For the text-containing cell, return its midpoint in [x, y] coordinate format. 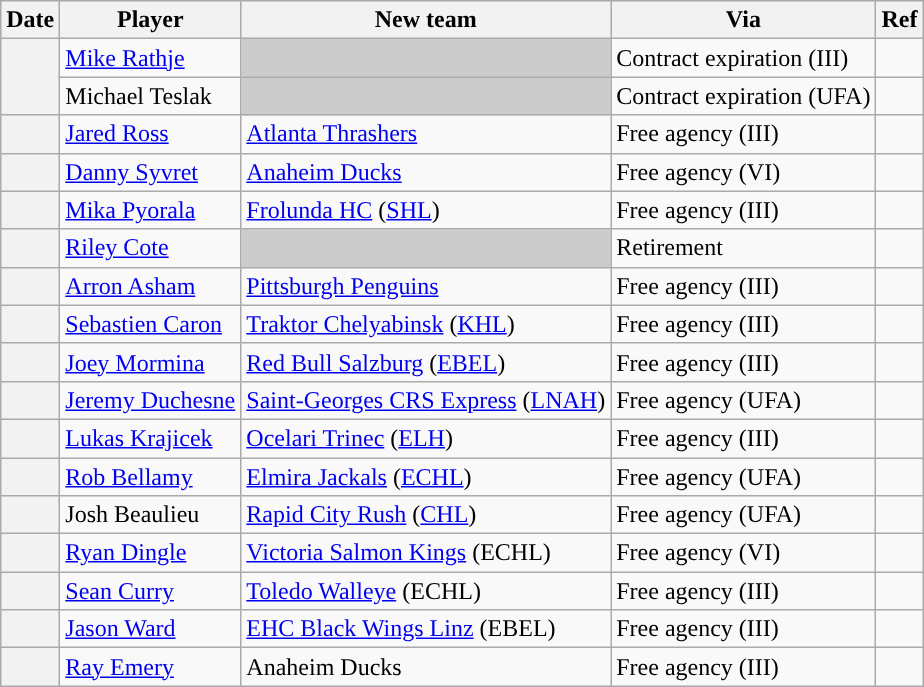
Atlanta Thrashers [426, 134]
Joey Mormina [150, 362]
Red Bull Salzburg (EBEL) [426, 362]
EHC Black Wings Linz (EBEL) [426, 629]
Jason Ward [150, 629]
Contract expiration (III) [744, 58]
Date [30, 20]
Via [744, 20]
Pittsburgh Penguins [426, 286]
Ray Emery [150, 667]
Elmira Jackals (ECHL) [426, 477]
Mike Rathje [150, 58]
Rapid City Rush (CHL) [426, 515]
Ref [900, 20]
Jared Ross [150, 134]
Retirement [744, 248]
Saint-Georges CRS Express (LNAH) [426, 400]
Mika Pyorala [150, 210]
Arron Asham [150, 286]
Frolunda HC (SHL) [426, 210]
Toledo Walleye (ECHL) [426, 591]
Ryan Dingle [150, 553]
Michael Teslak [150, 96]
New team [426, 20]
Josh Beaulieu [150, 515]
Traktor Chelyabinsk (KHL) [426, 324]
Lukas Krajicek [150, 438]
Sean Curry [150, 591]
Rob Bellamy [150, 477]
Sebastien Caron [150, 324]
Riley Cote [150, 248]
Danny Syvret [150, 172]
Jeremy Duchesne [150, 400]
Contract expiration (UFA) [744, 96]
Ocelari Trinec (ELH) [426, 438]
Victoria Salmon Kings (ECHL) [426, 553]
Player [150, 20]
